Provide the (x, y) coordinate of the cell's center where the given text is located.  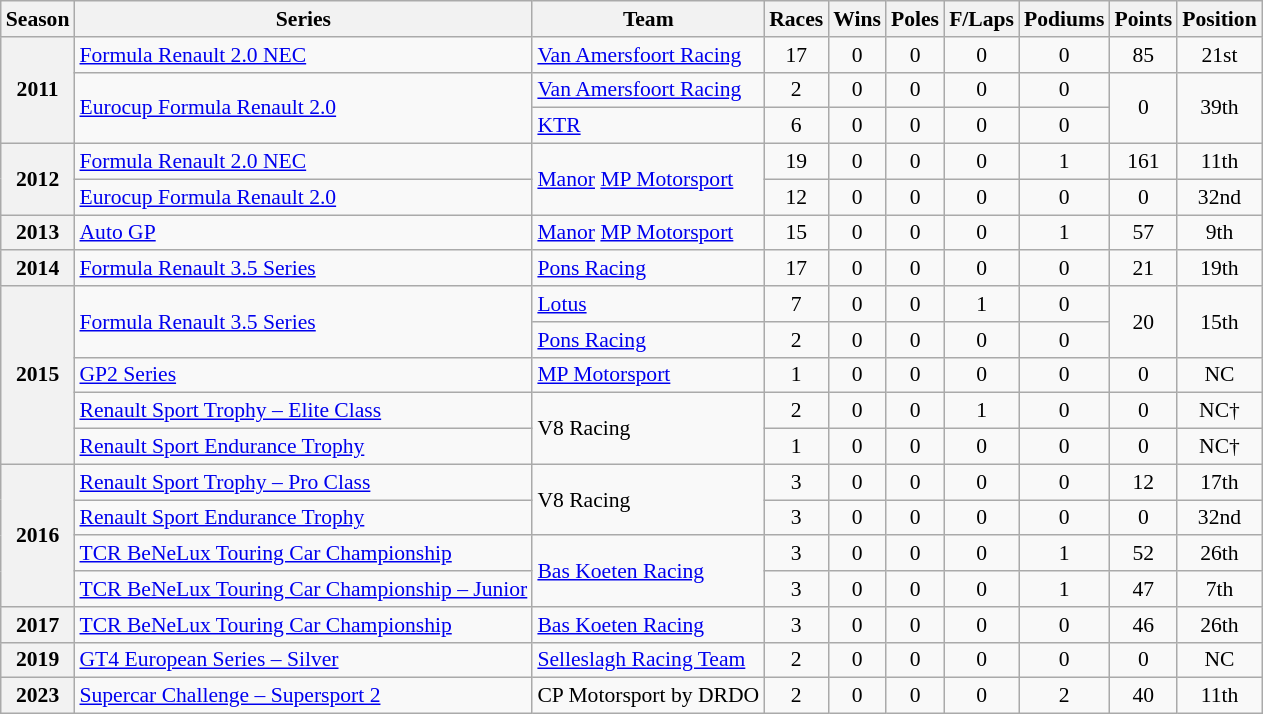
2015 (38, 375)
161 (1144, 162)
2023 (38, 696)
Team (648, 19)
7th (1219, 589)
19th (1219, 269)
40 (1144, 696)
2016 (38, 535)
9th (1219, 233)
15 (796, 233)
2011 (38, 90)
46 (1144, 625)
Lotus (648, 304)
Poles (915, 19)
2017 (38, 625)
2012 (38, 180)
Supercar Challenge – Supersport 2 (303, 696)
Podiums (1064, 19)
47 (1144, 589)
Auto GP (303, 233)
Position (1219, 19)
F/Laps (982, 19)
Season (38, 19)
GT4 European Series – Silver (303, 660)
19 (796, 162)
2019 (38, 660)
21st (1219, 55)
17th (1219, 482)
CP Motorsport by DRDO (648, 696)
Series (303, 19)
Selleslagh Racing Team (648, 660)
KTR (648, 126)
6 (796, 126)
39th (1219, 108)
15th (1219, 322)
Renault Sport Trophy – Pro Class (303, 482)
52 (1144, 554)
Renault Sport Trophy – Elite Class (303, 411)
7 (796, 304)
MP Motorsport (648, 375)
Points (1144, 19)
85 (1144, 55)
GP2 Series (303, 375)
TCR BeNeLux Touring Car Championship – Junior (303, 589)
2013 (38, 233)
57 (1144, 233)
20 (1144, 322)
Races (796, 19)
Wins (857, 19)
21 (1144, 269)
2014 (38, 269)
